Scan for the cell matching the given text and deliver its (x, y) coordinate at center. 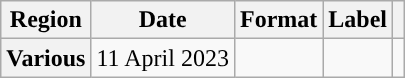
11 April 2023 (163, 58)
Various (46, 58)
Format (278, 20)
Region (46, 20)
Date (163, 20)
Label (358, 20)
